For the text-containing cell, return its midpoint in (x, y) coordinate format. 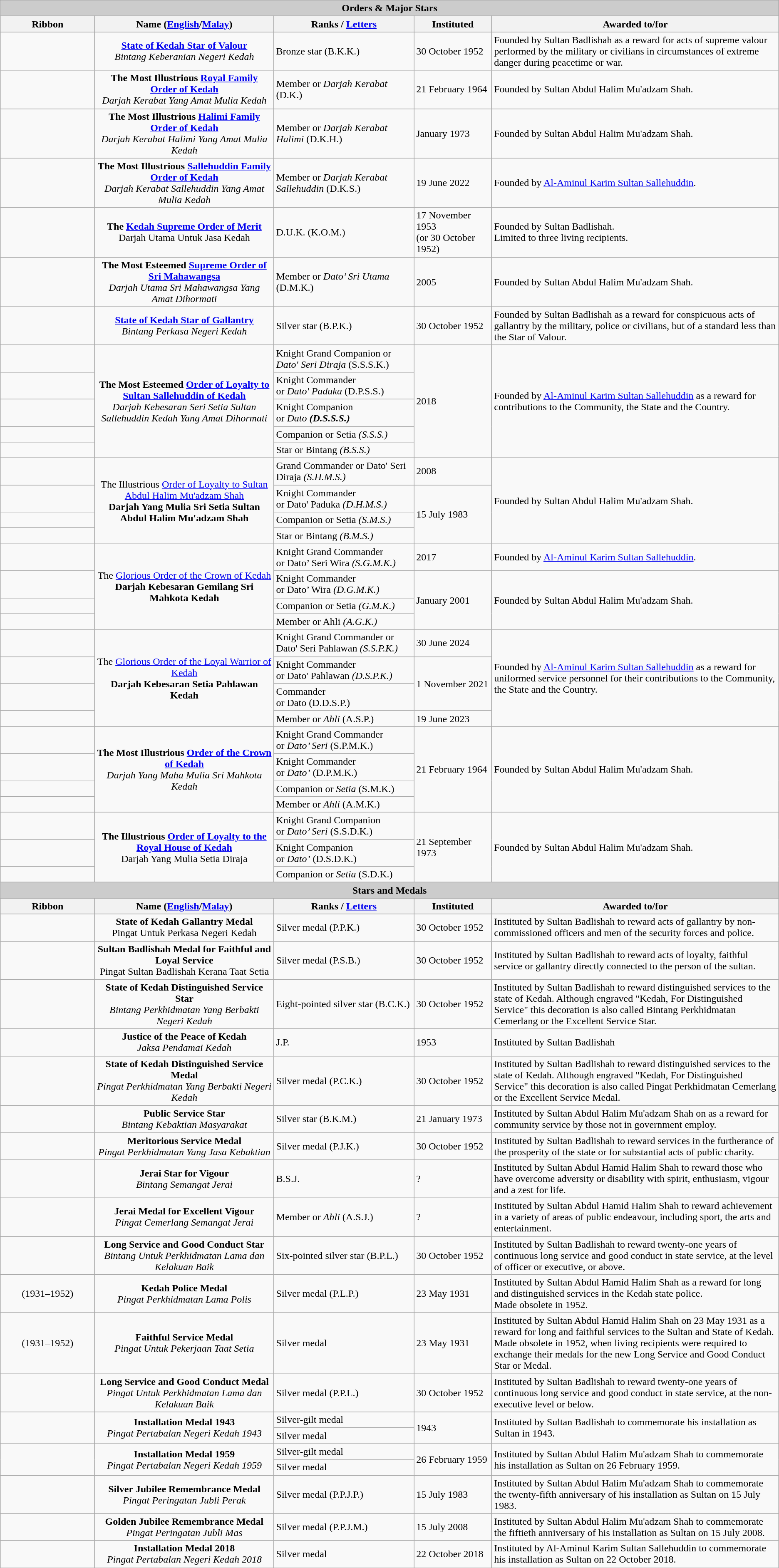
B.S.J. (344, 1179)
Silver Jubilee Remembrance Medal Pingat Peringatan Jubli Perak (184, 1494)
22 October 2018 (453, 1554)
Silver medal (P.J.K.) (344, 1146)
Faithful Service Medal Pingat Untuk Pekerjaan Taat Setia (184, 1343)
Instituted by Sultan Abdul Hamid Halim Shah as a reward for long and distinguished services in the Kedah state police. Made obsolete in 1952. (635, 1294)
2005 (453, 282)
The Most Esteemed Supreme Order of Sri Mahawangsa Darjah Utama Sri Mahawangsa Yang Amat Dihormati (184, 282)
Silver medal (P.P.K.) (344, 928)
Silver medal (P.L.P.) (344, 1294)
Founded by Sultan Badlishah. Limited to three living recipients. (635, 232)
Sultan Badlishah Medal for Faithful and Loyal Service Pingat Sultan Badlishah Kerana Taat Setia (184, 960)
Member or Ahli (A.S.P.) (344, 718)
Justice of the Peace of Kedah Jaksa Pendamai Kedah (184, 1043)
Knight Grand Commander or Dato’ Seri (S.P.M.K.) (344, 740)
Knight Companion or Dato’ (D.S.D.K.) (344, 853)
Knight Commander or Dato’ (D.P.M.K.) (344, 767)
Instituted by Sultan Badlishah to reward acts of gallantry by non-commissioned officers and men of the security forces and police. (635, 928)
State of Kedah Star of Valour Bintang Keberanian Negeri Kedah (184, 51)
Star or Bintang (B.S.S.) (344, 450)
Commander or Dato (D.D.S.P.) (344, 697)
Instituted by Sultan Badlishah to commemorate his installation as Sultan in 1943. (635, 1428)
Companion or Setia (S.D.K.) (344, 874)
The Most Illustrious Sallehuddin Family Order of Kedah Darjah Kerabat Sallehuddin Yang Amat Mulia Kedah (184, 183)
Installation Medal 2018 Pingat Pertabalan Negeri Kedah 2018 (184, 1554)
January 1973 (453, 133)
Founded by Al-Aminul Karim Sultan Sallehuddin as a reward for contributions to the Community, the State and the Country. (635, 401)
21 September 1973 (453, 847)
Member or Ahli (A.M.K.) (344, 805)
Member or Darjah Kerabat Halimi (D.K.H.) (344, 133)
Installation Medal 1959 Pingat Pertabalan Negeri Kedah 1959 (184, 1459)
Jerai Star for Vigour Bintang Semangat Jerai (184, 1179)
Instituted by Al-Aminul Karim Sultan Sallehuddin to commemorate his installation as Sultan on 22 October 2018. (635, 1554)
Member or Dato’ Sri Utama (D.M.K.) (344, 282)
Companion or Setia (S.M.K.) (344, 788)
Orders & Major Stars (389, 8)
15 July 2008 (453, 1527)
The Most Illustrious Order of the Crown of Kedah Darjah Yang Maha Mulia Sri Mahkota Kedah (184, 769)
Stars and Medals (389, 890)
The Illustrious Order of Loyalty to Sultan Abdul Halim Mu'adzam Shah Darjah Yang Mulia Sri Setia Sultan Abdul Halim Mu'adzam Shah (184, 501)
Instituted by Sultan Badlishah to reward acts of loyalty, faithful service or gallantry directly connected to the person of the sultan. (635, 960)
The Illustrious Order of Loyalty to the Royal House of Kedah Darjah Yang Mulia Setia Diraja (184, 847)
21 January 1973 (453, 1119)
Silver star (B.K.M.) (344, 1119)
Six-pointed silver star (B.P.L.) (344, 1256)
Companion or Setia (S.M.S.) (344, 520)
Instituted by Sultan Abdul Halim Mu'adzam Shah to commemorate the twenty-fifth anniversary of his installation as Sultan on 15 July 1983. (635, 1494)
Silver medal (P.P.J.P.) (344, 1494)
State of Kedah Distinguished Service Medal Pingat Perkhidmatan Yang Berbakti Negeri Kedah (184, 1081)
Companion or Setia (G.M.K.) (344, 606)
Eight-pointed silver star (B.C.K.) (344, 1004)
Public Service Star Bintang Kebaktian Masyarakat (184, 1119)
Grand Commander or Dato' Seri Diraja (S.H.M.S.) (344, 472)
State of Kedah Star of Gallantry Bintang Perkasa Negeri Kedah (184, 326)
Silver medal (P.P.L.) (344, 1393)
Instituted by Sultan Badlishah (635, 1043)
Instituted by Sultan Badlishah to reward services in the furtherance of the prosperity of the state or for substantial acts of public charity. (635, 1146)
Knight Grand Commander or Dato’ Seri Wira (S.G.M.K.) (344, 557)
D.U.K. (K.O.M.) (344, 232)
Member or Ahli (A.G.K.) (344, 622)
Knight Grand Companion or Dato' Seri Diraja (S.S.S.K.) (344, 359)
Knight Commander or Dato' Paduka (D.P.S.S.) (344, 385)
Member or Darjah Kerabat (D.K.) (344, 89)
Knight Commander or Dato' Paduka (D.H.M.S.) (344, 498)
30 June 2024 (453, 643)
Member or Ahli (A.S.J.) (344, 1217)
1943 (453, 1428)
1 November 2021 (453, 684)
The Most Illustrious Halimi Family Order of Kedah Darjah Kerabat Halimi Yang Amat Mulia Kedah (184, 133)
Knight Grand Commander or Dato' Seri Pahlawan (S.S.P.K.) (344, 643)
17 November 1953 (or 30 October 1952) (453, 232)
The Most Esteemed Order of Loyalty to Sultan Sallehuddin of Kedah Darjah Kebesaran Seri Setia Sultan Sallehuddin Kedah Yang Amat Dihormati (184, 401)
The Glorious Order of the Loyal Warrior of Kedah Darjah Kebesaran Setia Pahlawan Kedah (184, 678)
Companion or Setia (S.S.S.) (344, 434)
Instituted by Sultan Abdul Halim Mu'adzam Shah to commemorate his installation as Sultan on 26 February 1959. (635, 1459)
19 June 2022 (453, 183)
Member or Darjah Kerabat Sallehuddin (D.K.S.) (344, 183)
19 June 2023 (453, 718)
The Most Illustrious Royal Family Order of Kedah Darjah Kerabat Yang Amat Mulia Kedah (184, 89)
Knight Commander or Dato’ Wira (D.G.M.K.) (344, 584)
State of Kedah Distinguished Service Star Bintang Perkhidmatan Yang Berbakti Negeri Kedah (184, 1004)
January 2001 (453, 600)
Meritorious Service Medal Pingat Perkhidmatan Yang Jasa Kebaktian (184, 1146)
2017 (453, 557)
Instituted by Sultan Abdul Halim Mu'adzam Shah to commemorate the fiftieth anniversary of his installation as Sultan on 15 July 2008. (635, 1527)
26 February 1959 (453, 1459)
1953 (453, 1043)
J.P. (344, 1043)
Silver medal (P.S.B.) (344, 960)
Bronze star (B.K.K.) (344, 51)
Instituted by Sultan Abdul Halim Mu'adzam Shah on as a reward for community service by those not in government employ. (635, 1119)
Knight Grand Companion or Dato’ Seri (S.S.D.K.) (344, 826)
State of Kedah Gallantry Medal Pingat Untuk Perkasa Negeri Kedah (184, 928)
Star or Bintang (B.M.S.) (344, 536)
Kedah Police Medal Pingat Perkhidmatan Lama Polis (184, 1294)
Knight Companion or Dato (D.S.S.S.) (344, 413)
Long Service and Good Conduct Medal Pingat Untuk Perkhidmatan Lama dan Kelakuan Baik (184, 1393)
Long Service and Good Conduct Star Bintang Untuk Perkhidmatan Lama dan Kelakuan Baik (184, 1256)
Golden Jubilee Remembrance Medal Pingat Peringatan Jubli Mas (184, 1527)
2008 (453, 472)
The Glorious Order of the Crown of Kedah Darjah Kebesaran Gemilang Sri Mahkota Kedah (184, 587)
The Kedah Supreme Order of Merit Darjah Utama Untuk Jasa Kedah (184, 232)
Silver star (B.P.K.) (344, 326)
Jerai Medal for Excellent Vigour Pingat Cemerlang Semangat Jerai (184, 1217)
2018 (453, 401)
Silver medal (P.C.K.) (344, 1081)
Silver medal (P.P.J.M.) (344, 1527)
Installation Medal 1943 Pingat Pertabalan Negeri Kedah 1943 (184, 1428)
Knight Commander or Dato' Pahlawan (D.S.P.K.) (344, 670)
